Scan for the cell matching the given text and deliver its [x, y] coordinate at center. 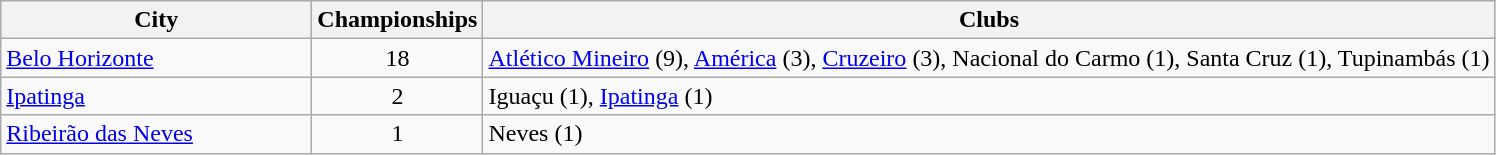
Clubs [989, 20]
Iguaçu (1), Ipatinga (1) [989, 96]
City [156, 20]
Ipatinga [156, 96]
2 [398, 96]
Ribeirão das Neves [156, 134]
Neves (1) [989, 134]
Belo Horizonte [156, 58]
Atlético Mineiro (9), América (3), Cruzeiro (3), Nacional do Carmo (1), Santa Cruz (1), Tupinambás (1) [989, 58]
1 [398, 134]
18 [398, 58]
Championships [398, 20]
